Return [x, y] of the center of cell containing provided text 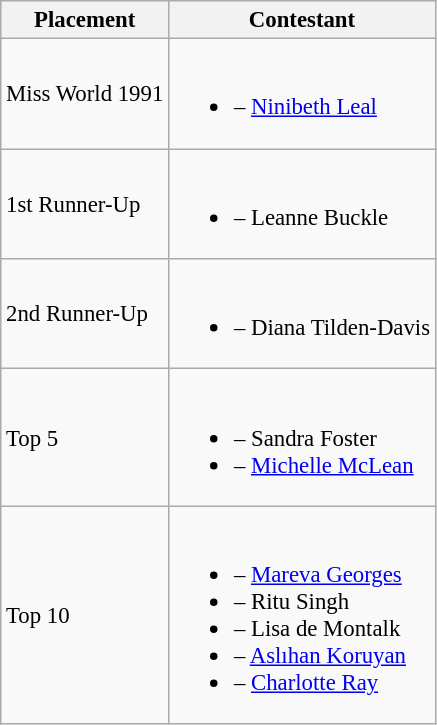
Miss World 1991 [85, 94]
2nd Runner-Up [85, 314]
Top 10 [85, 615]
Top 5 [85, 438]
– Sandra Foster – Michelle McLean [302, 438]
Contestant [302, 20]
Placement [85, 20]
1st Runner-Up [85, 204]
– Leanne Buckle [302, 204]
– Diana Tilden-Davis [302, 314]
– Mareva Georges – Ritu Singh – Lisa de Montalk – Aslıhan Koruyan – Charlotte Ray [302, 615]
– Ninibeth Leal [302, 94]
